Detect which cell encompasses the target text, then output its [X, Y] center coordinate. 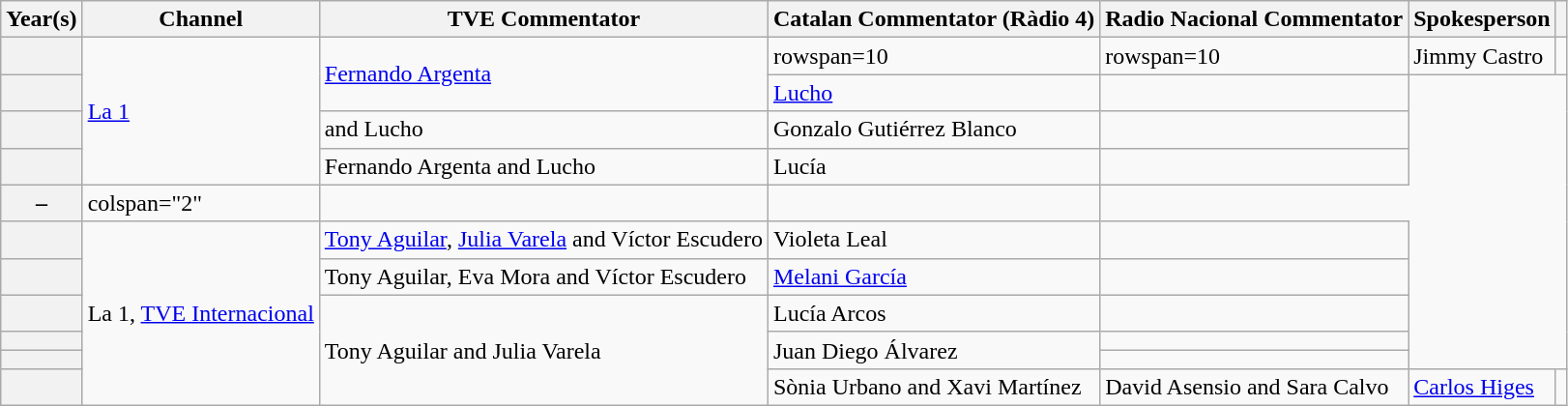
Juan Diego Álvarez [934, 350]
Lucho [934, 93]
Tony Aguilar, Eva Mora and Víctor Escudero [543, 276]
Lucía Arcos [934, 313]
La 1 [201, 111]
Jimmy Castro [1482, 56]
Catalan Commentator (Ràdio 4) [934, 19]
Fernando Argenta [543, 74]
Gonzalo Gutiérrez Blanco [934, 130]
Tony Aguilar, Julia Varela and Víctor Escudero [543, 240]
David Asensio and Sara Calvo [1255, 387]
and Lucho [543, 130]
Fernando Argenta and Lucho [543, 166]
– [42, 203]
Melani García [934, 276]
La 1, TVE Internacional [201, 313]
Radio Nacional Commentator [1255, 19]
TVE Commentator [543, 19]
Sònia Urbano and Xavi Martínez [934, 387]
Violeta Leal [934, 240]
Year(s) [42, 19]
Tony Aguilar and Julia Varela [543, 350]
colspan="2" [201, 203]
Channel [201, 19]
Carlos Higes [1482, 387]
Lucía [934, 166]
Spokesperson [1482, 19]
